Detect which cell encompasses the target text, then output its (x, y) center coordinate. 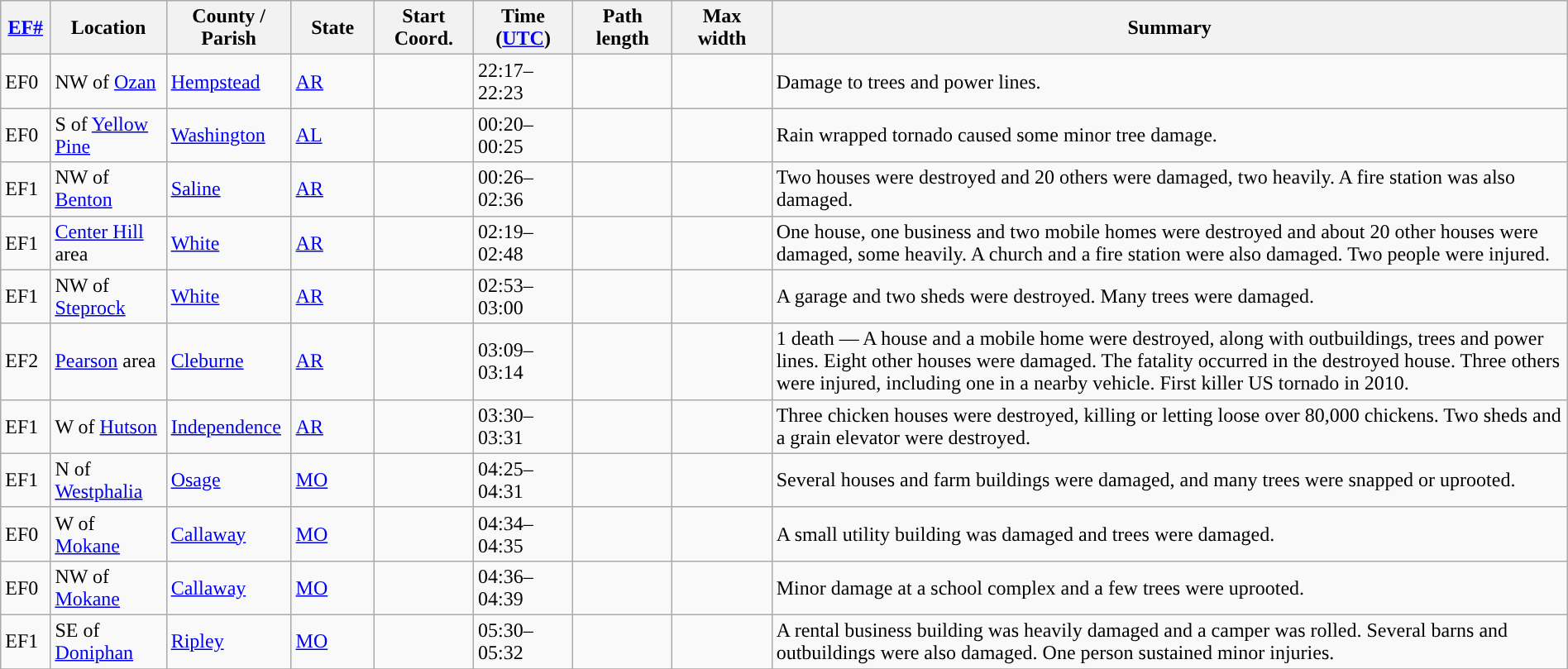
Minor damage at a school complex and a few trees were uprooted. (1169, 587)
03:30–03:31 (523, 427)
Location (108, 28)
NW of Ozan (108, 81)
Max width (722, 28)
22:17–22:23 (523, 81)
Hempstead (228, 81)
Path length (623, 28)
Osage (228, 480)
A garage and two sheds were destroyed. Many trees were damaged. (1169, 296)
04:36–04:39 (523, 587)
Summary (1169, 28)
NW of Steprock (108, 296)
03:09–03:14 (523, 361)
00:20–00:25 (523, 136)
Center Hill area (108, 243)
02:19–02:48 (523, 243)
Independence (228, 427)
00:26–02:36 (523, 189)
EF# (26, 28)
AL (332, 136)
Several houses and farm buildings were damaged, and many trees were snapped or uprooted. (1169, 480)
S of Yellow Pine (108, 136)
N of Westphalia (108, 480)
02:53–03:00 (523, 296)
W of Hutson (108, 427)
Rain wrapped tornado caused some minor tree damage. (1169, 136)
05:30–05:32 (523, 642)
A small utility building was damaged and trees were damaged. (1169, 534)
Pearson area (108, 361)
NW of Benton (108, 189)
NW of Mokane (108, 587)
04:25–04:31 (523, 480)
Cleburne (228, 361)
EF2 (26, 361)
Start Coord. (423, 28)
W of Mokane (108, 534)
Saline (228, 189)
Damage to trees and power lines. (1169, 81)
Washington (228, 136)
Ripley (228, 642)
County / Parish (228, 28)
State (332, 28)
Time (UTC) (523, 28)
Three chicken houses were destroyed, killing or letting loose over 80,000 chickens. Two sheds and a grain elevator were destroyed. (1169, 427)
Two houses were destroyed and 20 others were damaged, two heavily. A fire station was also damaged. (1169, 189)
04:34–04:35 (523, 534)
SE of Doniphan (108, 642)
